Return (X, Y) of the center of cell containing provided text 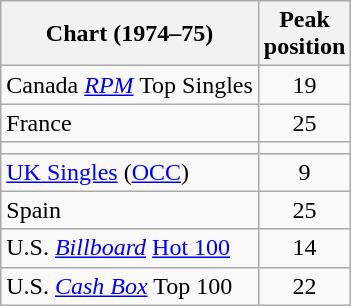
Spain (130, 210)
Chart (1974–75) (130, 34)
22 (304, 286)
14 (304, 248)
France (130, 123)
19 (304, 85)
Peakposition (304, 34)
9 (304, 172)
U.S. Cash Box Top 100 (130, 286)
Canada RPM Top Singles (130, 85)
U.S. Billboard Hot 100 (130, 248)
UK Singles (OCC) (130, 172)
